Capture the cell that displays the provided text and extract its [x, y] central coordinate. 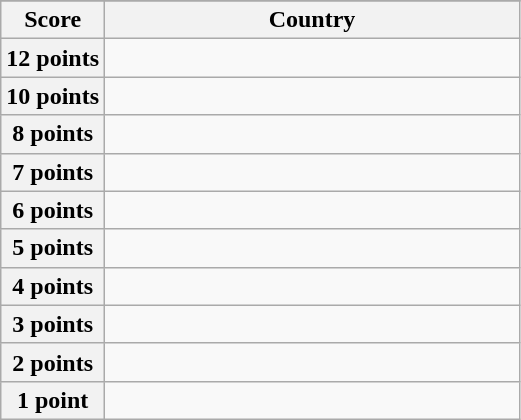
4 points [53, 286]
8 points [53, 134]
12 points [53, 58]
1 point [53, 400]
Score [53, 20]
5 points [53, 248]
7 points [53, 172]
6 points [53, 210]
2 points [53, 362]
3 points [53, 324]
10 points [53, 96]
Country [312, 20]
